Locate the cell with the specified text and output its [x, y] center coordinate. 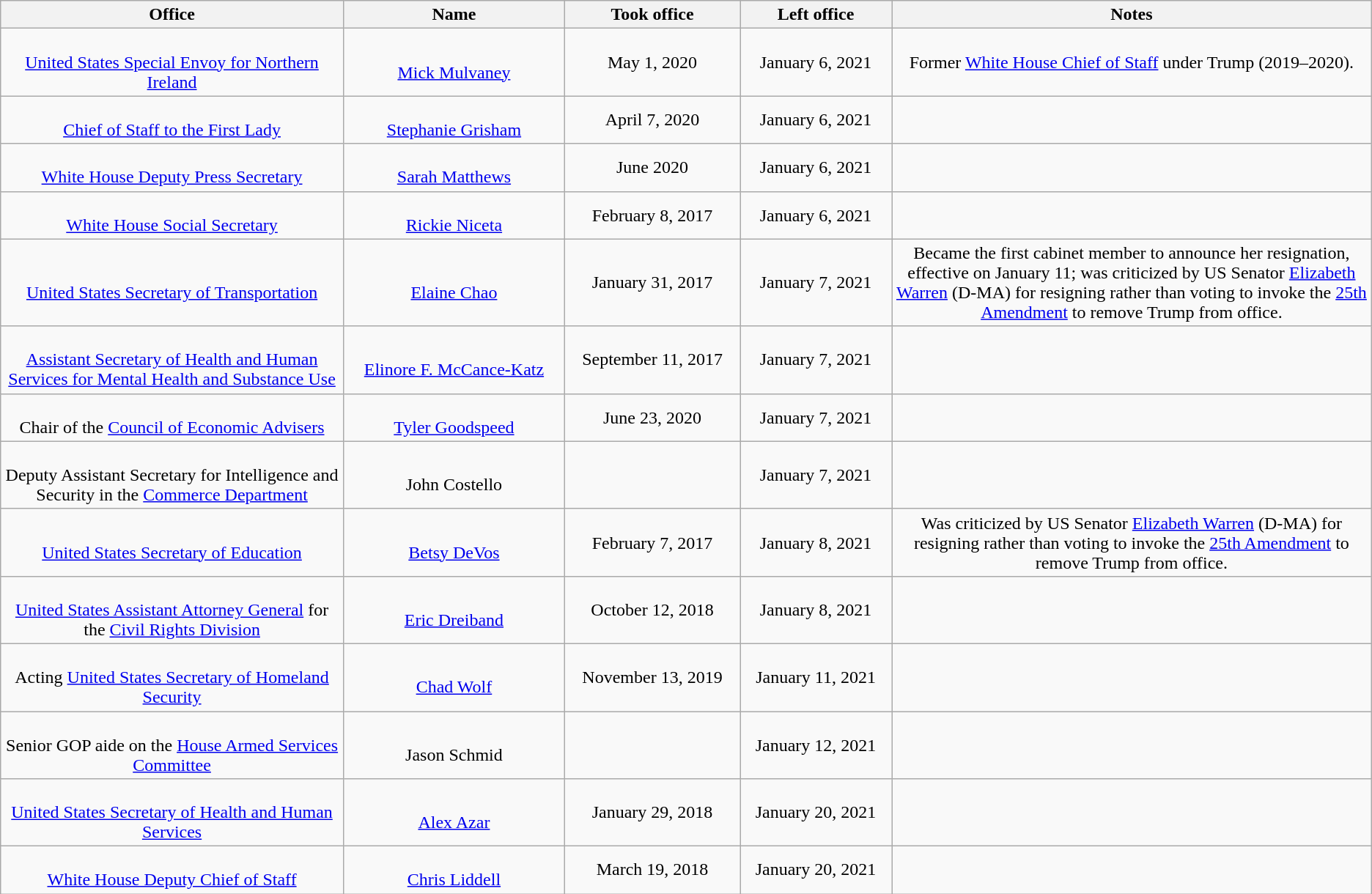
Chief of Staff to the First Lady [172, 120]
October 12, 2018 [652, 610]
Eric Dreiband [454, 610]
April 7, 2020 [652, 120]
Senior GOP aide on the House Armed Services Committee [172, 745]
Stephanie Grisham [454, 120]
Elaine Chao [454, 283]
White House Deputy Press Secretary [172, 167]
Former White House Chief of Staff under Trump (2019–2020). [1132, 62]
White House Deputy Chief of Staff [172, 871]
United States Secretary of Health and Human Services [172, 813]
January 12, 2021 [816, 745]
January 29, 2018 [652, 813]
Was criticized by US Senator Elizabeth Warren (D-MA) for resigning rather than voting to invoke the 25th Amendment to remove Trump from office. [1132, 542]
Betsy DeVos [454, 542]
November 13, 2019 [652, 677]
Name [454, 15]
March 19, 2018 [652, 871]
Sarah Matthews [454, 167]
Left office [816, 15]
Chair of the Council of Economic Advisers [172, 418]
Took office [652, 15]
Tyler Goodspeed [454, 418]
Deputy Assistant Secretary for Intelligence and Security in the Commerce Department [172, 475]
February 7, 2017 [652, 542]
Assistant Secretary of Health and Human Services for Mental Health and Substance Use [172, 360]
May 1, 2020 [652, 62]
Chad Wolf [454, 677]
Elinore F. McCance-Katz [454, 360]
Chris Liddell [454, 871]
John Costello [454, 475]
White House Social Secretary [172, 215]
January 11, 2021 [816, 677]
Jason Schmid [454, 745]
Mick Mulvaney [454, 62]
United States Special Envoy for Northern Ireland [172, 62]
United States Secretary of Education [172, 542]
January 31, 2017 [652, 283]
February 8, 2017 [652, 215]
June 2020 [652, 167]
Alex Azar [454, 813]
United States Secretary of Transportation [172, 283]
September 11, 2017 [652, 360]
United States Assistant Attorney General for the Civil Rights Division [172, 610]
June 23, 2020 [652, 418]
Notes [1132, 15]
Office [172, 15]
Acting United States Secretary of Homeland Security [172, 677]
Rickie Niceta [454, 215]
